Provide the (X, Y) coordinate of the cell's center where the given text is located.  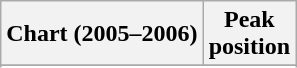
Chart (2005–2006) (102, 34)
Peakposition (249, 34)
